Search for the cell housing the specified text and yield its [X, Y] center coordinate. 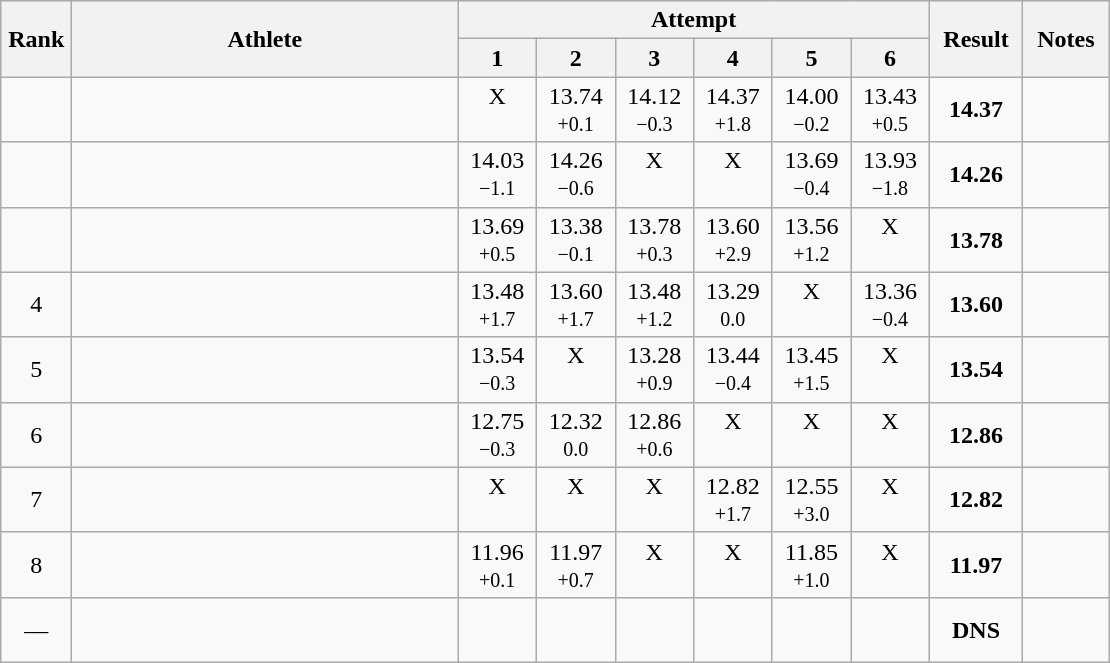
13.60+2.9 [734, 240]
13.93−1.8 [890, 174]
13.38−0.1 [576, 240]
Result [976, 39]
12.82 [976, 500]
2 [576, 58]
14.37 [976, 110]
13.60 [976, 304]
14.26−0.6 [576, 174]
13.69+0.5 [498, 240]
12.55+3.0 [812, 500]
13.44−0.4 [734, 370]
14.00−0.2 [812, 110]
11.85+1.0 [812, 564]
Athlete [265, 39]
11.96+0.1 [498, 564]
13.54−0.3 [498, 370]
7 [36, 500]
12.320.0 [576, 434]
13.54 [976, 370]
13.48+1.7 [498, 304]
— [36, 630]
Notes [1066, 39]
12.86 [976, 434]
13.56+1.2 [812, 240]
8 [36, 564]
12.82+1.7 [734, 500]
11.97 [976, 564]
13.78 [976, 240]
12.86+0.6 [654, 434]
DNS [976, 630]
13.78+0.3 [654, 240]
1 [498, 58]
14.37+1.8 [734, 110]
13.28+0.9 [654, 370]
13.60+1.7 [576, 304]
14.12−0.3 [654, 110]
12.75−0.3 [498, 434]
13.290.0 [734, 304]
14.26 [976, 174]
13.36−0.4 [890, 304]
13.45+1.5 [812, 370]
3 [654, 58]
13.69−0.4 [812, 174]
13.48+1.2 [654, 304]
11.97+0.7 [576, 564]
13.43+0.5 [890, 110]
14.03−1.1 [498, 174]
13.74+0.1 [576, 110]
Attempt [694, 20]
Rank [36, 39]
